From the cell containing the given text, extract its center point as [x, y] coordinate. 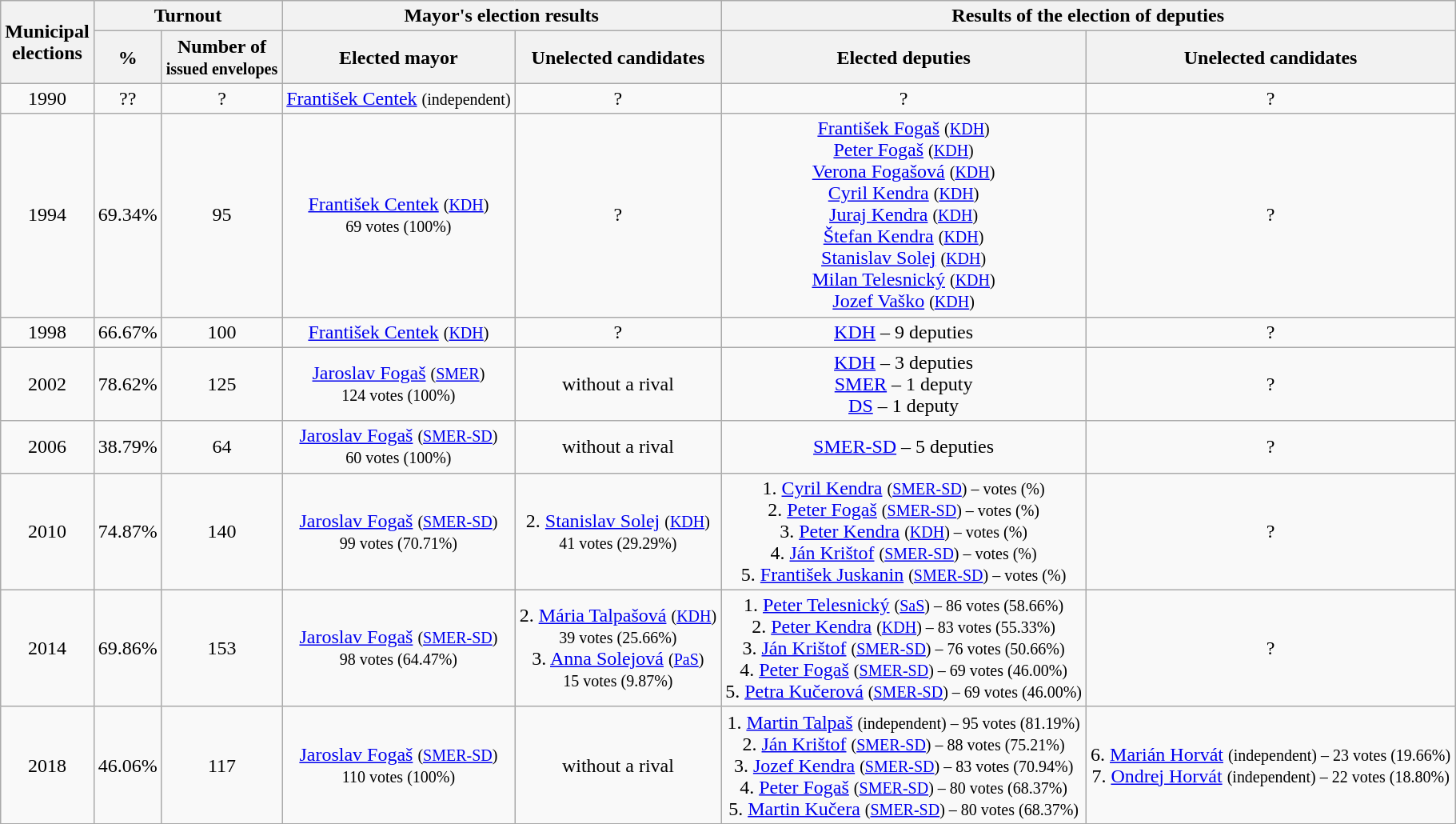
69.34% [128, 215]
Municipalelections [47, 42]
2. Stanislav Solej (KDH)41 votes (29.29%) [618, 531]
74.87% [128, 531]
František Centek (independent) [398, 98]
?? [128, 98]
KDH – 9 deputies [904, 332]
Elected mayor [398, 58]
100 [221, 332]
Number ofissued envelopes [221, 58]
2010 [47, 531]
% [128, 58]
KDH – 3 deputiesSMER – 1 deputyDS – 1 deputy [904, 384]
2018 [47, 765]
Elected deputies [904, 58]
SMER-SD – 5 deputies [904, 446]
Turnout [188, 16]
2014 [47, 648]
78.62% [128, 384]
6. Marián Horvát (independent) – 23 votes (19.66%)7. Ondrej Horvát (independent) – 22 votes (18.80%) [1271, 765]
1998 [47, 332]
2002 [47, 384]
153 [221, 648]
Mayor's election results [502, 16]
64 [221, 446]
117 [221, 765]
Results of the election of deputies [1088, 16]
69.86% [128, 648]
38.79% [128, 446]
Jaroslav Fogaš (SMER)124 votes (100%) [398, 384]
46.06% [128, 765]
66.67% [128, 332]
1994 [47, 215]
140 [221, 531]
František Centek (KDH) [398, 332]
95 [221, 215]
2. Mária Talpašová (KDH)39 votes (25.66%)3. Anna Solejová (PaS)15 votes (9.87%) [618, 648]
125 [221, 384]
1990 [47, 98]
František Centek (KDH)69 votes (100%) [398, 215]
Jaroslav Fogaš (SMER-SD)60 votes (100%) [398, 446]
Jaroslav Fogaš (SMER-SD)110 votes (100%) [398, 765]
2006 [47, 446]
Jaroslav Fogaš (SMER-SD)98 votes (64.47%) [398, 648]
Jaroslav Fogaš (SMER-SD)99 votes (70.71%) [398, 531]
